Identify which cell holds the provided text, then report its (x, y) central coordinate. 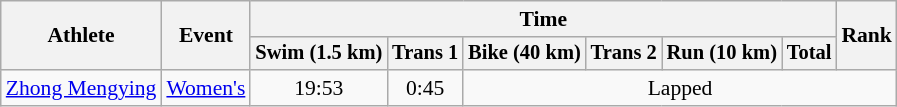
Swim (1.5 km) (318, 54)
Lapped (680, 88)
Run (10 km) (722, 54)
Athlete (82, 36)
Total (810, 54)
Bike (40 km) (524, 54)
19:53 (318, 88)
Time (543, 19)
Women's (206, 88)
Event (206, 36)
Rank (866, 36)
Zhong Mengying (82, 88)
Trans 2 (624, 54)
Trans 1 (425, 54)
0:45 (425, 88)
